Detect which cell encompasses the target text, then output its (x, y) center coordinate. 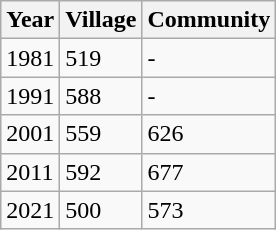
2011 (30, 172)
519 (101, 58)
2001 (30, 134)
1981 (30, 58)
Community (209, 20)
2021 (30, 210)
573 (209, 210)
500 (101, 210)
Village (101, 20)
Year (30, 20)
677 (209, 172)
559 (101, 134)
592 (101, 172)
1991 (30, 96)
588 (101, 96)
626 (209, 134)
